Return [x, y] of the center of cell containing provided text 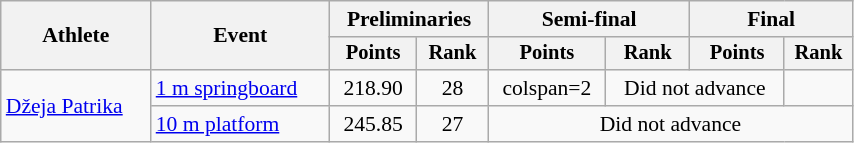
Džeja Patrika [76, 106]
Preliminaries [410, 19]
Final [772, 19]
Athlete [76, 36]
218.90 [374, 88]
1 m springboard [240, 88]
10 m platform [240, 124]
colspan=2 [546, 88]
Event [240, 36]
27 [453, 124]
245.85 [374, 124]
Semi-final [588, 19]
28 [453, 88]
